Provide the [x, y] coordinate of the cell's center where the given text is located.  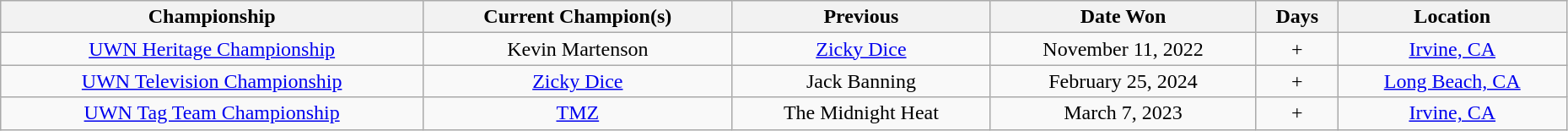
Date Won [1123, 17]
UWN Tag Team Championship [213, 113]
November 11, 2022 [1123, 49]
Kevin Martenson [579, 49]
UWN Television Championship [213, 81]
Championship [213, 17]
Current Champion(s) [579, 17]
Location [1452, 17]
UWN Heritage Championship [213, 49]
TMZ [579, 113]
February 25, 2024 [1123, 81]
Days [1297, 17]
March 7, 2023 [1123, 113]
The Midnight Heat [861, 113]
Long Beach, CA [1452, 81]
Previous [861, 17]
Jack Banning [861, 81]
